Determine the [x, y] coordinate at the center of the cell enclosing the given text.  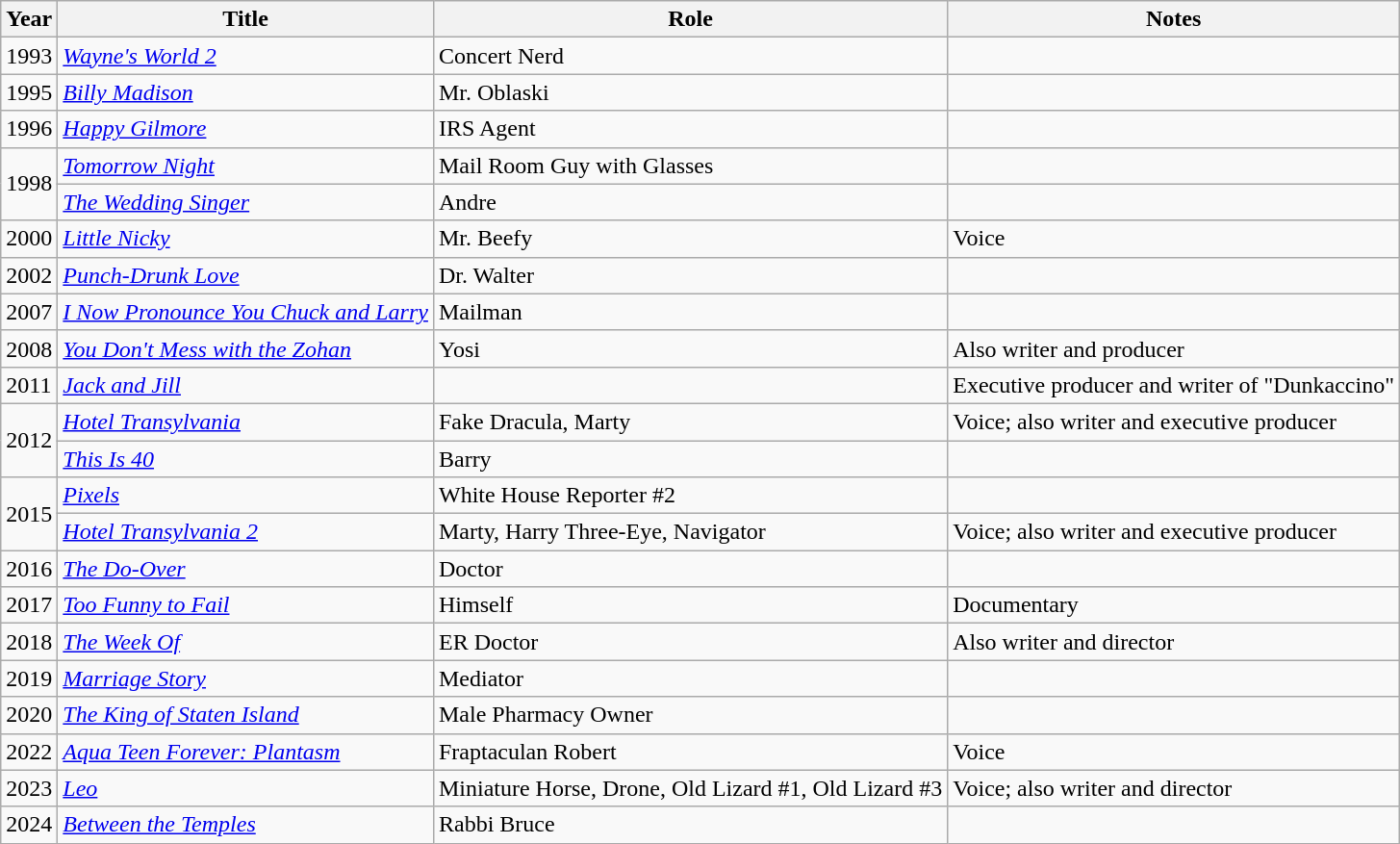
2007 [29, 312]
Aqua Teen Forever: Plantasm [246, 752]
2002 [29, 275]
The Do-Over [246, 569]
1996 [29, 129]
I Now Pronounce You Chuck and Larry [246, 312]
2019 [29, 678]
Voice; also writer and director [1174, 788]
Barry [690, 459]
The Week Of [246, 642]
Male Pharmacy Owner [690, 715]
Marty, Harry Three-Eye, Navigator [690, 532]
2023 [29, 788]
Jack and Jill [246, 385]
The Wedding Singer [246, 202]
Too Funny to Fail [246, 605]
Mail Room Guy with Glasses [690, 166]
Punch-Drunk Love [246, 275]
The King of Staten Island [246, 715]
Fake Dracula, Marty [690, 422]
White House Reporter #2 [690, 496]
Executive producer and writer of "Dunkaccino" [1174, 385]
Hotel Transylvania 2 [246, 532]
Pixels [246, 496]
2024 [29, 825]
Happy Gilmore [246, 129]
Little Nicky [246, 239]
Yosi [690, 348]
Himself [690, 605]
2022 [29, 752]
Hotel Transylvania [246, 422]
Wayne's World 2 [246, 56]
Mr. Beefy [690, 239]
Billy Madison [246, 92]
2017 [29, 605]
Documentary [1174, 605]
2020 [29, 715]
Tomorrow Night [246, 166]
Marriage Story [246, 678]
Title [246, 19]
Andre [690, 202]
Mr. Oblaski [690, 92]
Rabbi Bruce [690, 825]
1998 [29, 184]
ER Doctor [690, 642]
1993 [29, 56]
Leo [246, 788]
You Don't Mess with the Zohan [246, 348]
2015 [29, 514]
2018 [29, 642]
2012 [29, 440]
Concert Nerd [690, 56]
Miniature Horse, Drone, Old Lizard #1, Old Lizard #3 [690, 788]
Fraptaculan Robert [690, 752]
1995 [29, 92]
Role [690, 19]
Doctor [690, 569]
Also writer and director [1174, 642]
Between the Temples [246, 825]
Notes [1174, 19]
2008 [29, 348]
2016 [29, 569]
Mediator [690, 678]
2000 [29, 239]
2011 [29, 385]
This Is 40 [246, 459]
Year [29, 19]
Dr. Walter [690, 275]
Also writer and producer [1174, 348]
IRS Agent [690, 129]
Mailman [690, 312]
